Output the [x, y] coordinate of the center of the cell containing the given text.  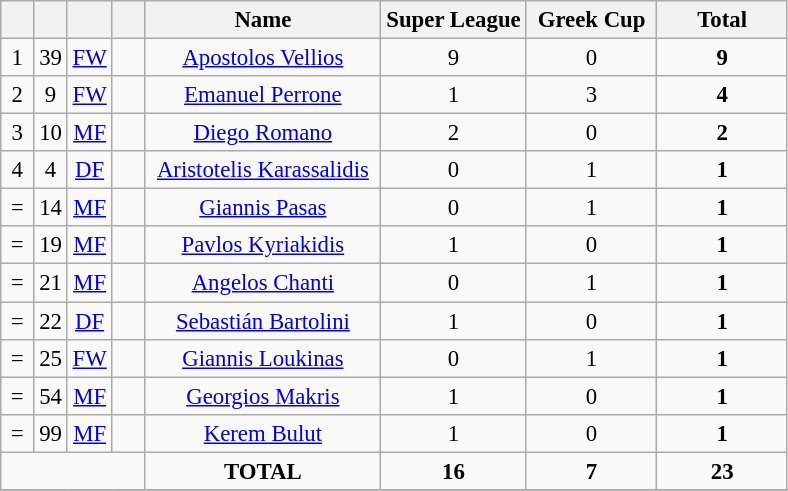
10 [50, 133]
Name [263, 20]
Sebastián Bartolini [263, 321]
7 [592, 471]
Emanuel Perrone [263, 95]
Apostolos Vellios [263, 58]
Giannis Loukinas [263, 358]
19 [50, 245]
25 [50, 358]
Pavlos Kyriakidis [263, 245]
Diego Romano [263, 133]
14 [50, 208]
TOTAL [263, 471]
Georgios Makris [263, 396]
54 [50, 396]
39 [50, 58]
16 [454, 471]
Giannis Pasas [263, 208]
99 [50, 433]
Greek Cup [592, 20]
Kerem Bulut [263, 433]
23 [722, 471]
Angelos Chanti [263, 283]
Total [722, 20]
Super League [454, 20]
22 [50, 321]
Aristotelis Karassalidis [263, 170]
21 [50, 283]
